Return the (x, y) coordinate for the center point of the cell that contains the specified text.  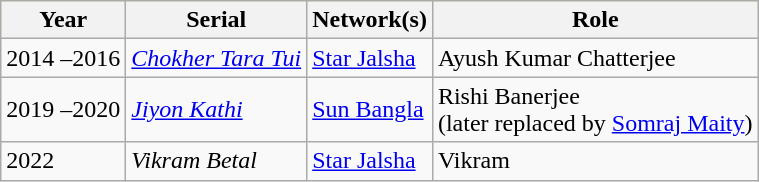
Year (64, 20)
2022 (64, 161)
Ayush Kumar Chatterjee (595, 58)
Vikram (595, 161)
Serial (216, 20)
Rishi Banerjee(later replaced by Somraj Maity) (595, 110)
Vikram Betal (216, 161)
Chokher Tara Tui (216, 58)
2014 –2016 (64, 58)
2019 –2020 (64, 110)
Network(s) (370, 20)
Sun Bangla (370, 110)
Jiyon Kathi (216, 110)
Role (595, 20)
